Identify which cell holds the provided text, then report its (x, y) central coordinate. 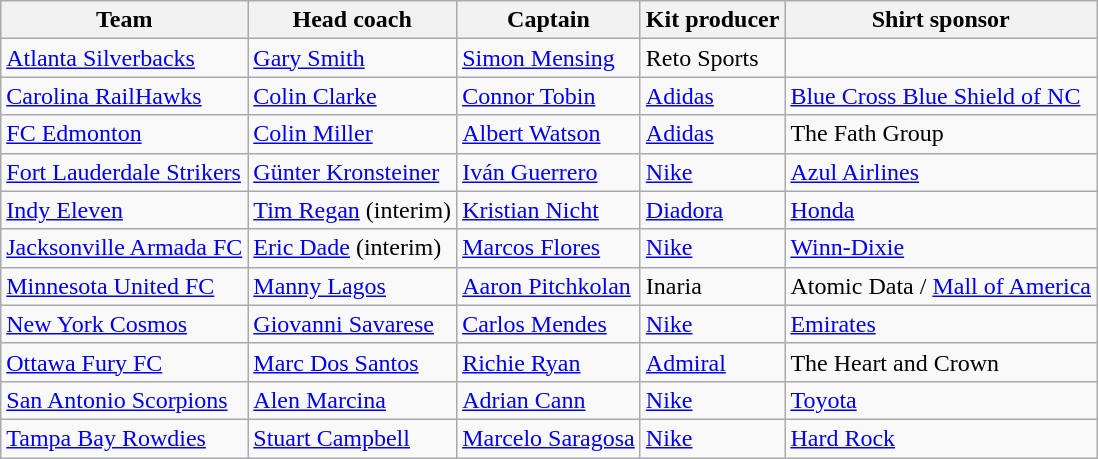
Colin Miller (352, 134)
Kristian Nicht (549, 210)
FC Edmonton (124, 134)
Honda (941, 210)
Günter Kronsteiner (352, 172)
Fort Lauderdale Strikers (124, 172)
Admiral (712, 362)
The Fath Group (941, 134)
Connor Tobin (549, 96)
Shirt sponsor (941, 20)
Toyota (941, 400)
Eric Dade (interim) (352, 248)
Indy Eleven (124, 210)
Head coach (352, 20)
Aaron Pitchkolan (549, 286)
Jacksonville Armada FC (124, 248)
Marc Dos Santos (352, 362)
Richie Ryan (549, 362)
Carlos Mendes (549, 324)
Team (124, 20)
Captain (549, 20)
Alen Marcina (352, 400)
The Heart and Crown (941, 362)
Albert Watson (549, 134)
New York Cosmos (124, 324)
Reto Sports (712, 58)
Marcelo Saragosa (549, 438)
Emirates (941, 324)
San Antonio Scorpions (124, 400)
Manny Lagos (352, 286)
Atomic Data / Mall of America (941, 286)
Hard Rock (941, 438)
Stuart Campbell (352, 438)
Ottawa Fury FC (124, 362)
Tim Regan (interim) (352, 210)
Giovanni Savarese (352, 324)
Minnesota United FC (124, 286)
Blue Cross Blue Shield of NC (941, 96)
Adrian Cann (549, 400)
Tampa Bay Rowdies (124, 438)
Atlanta Silverbacks (124, 58)
Diadora (712, 210)
Inaria (712, 286)
Winn-Dixie (941, 248)
Azul Airlines (941, 172)
Carolina RailHawks (124, 96)
Kit producer (712, 20)
Marcos Flores (549, 248)
Colin Clarke (352, 96)
Iván Guerrero (549, 172)
Gary Smith (352, 58)
Simon Mensing (549, 58)
